Provide the (X, Y) coordinate of the cell's center where the given text is located.  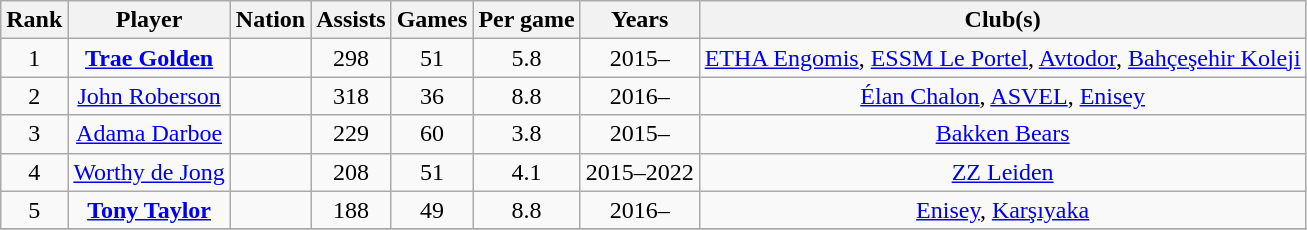
Adama Darboe (149, 134)
1 (34, 58)
4.1 (526, 172)
2015–2022 (640, 172)
36 (432, 96)
Tony Taylor (149, 210)
188 (351, 210)
Years (640, 20)
5 (34, 210)
4 (34, 172)
2 (34, 96)
Rank (34, 20)
5.8 (526, 58)
John Roberson (149, 96)
Enisey, Karşıyaka (1002, 210)
ETHA Engomis, ESSM Le Portel, Avtodor, Bahçeşehir Koleji (1002, 58)
60 (432, 134)
229 (351, 134)
298 (351, 58)
Trae Golden (149, 58)
Per game (526, 20)
49 (432, 210)
208 (351, 172)
Games (432, 20)
Nation (270, 20)
318 (351, 96)
Player (149, 20)
Assists (351, 20)
Worthy de Jong (149, 172)
3 (34, 134)
ZZ Leiden (1002, 172)
Club(s) (1002, 20)
3.8 (526, 134)
Bakken Bears (1002, 134)
Élan Chalon, ASVEL, Enisey (1002, 96)
